Search for the cell housing the specified text and yield its [x, y] center coordinate. 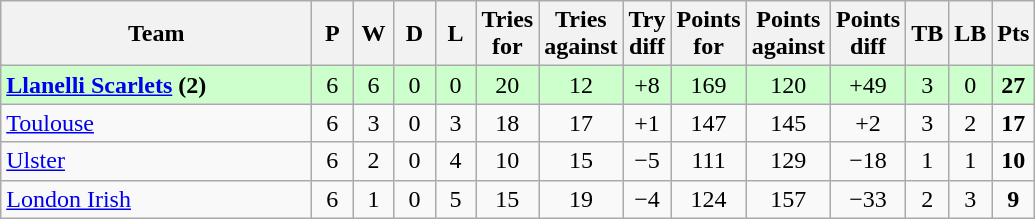
12 [581, 85]
Try diff [647, 34]
Ulster [156, 161]
+8 [647, 85]
TB [928, 34]
27 [1014, 85]
9 [1014, 199]
145 [788, 123]
157 [788, 199]
LB [970, 34]
+49 [868, 85]
−5 [647, 161]
Llanelli Scarlets (2) [156, 85]
L [456, 34]
124 [708, 199]
5 [456, 199]
20 [508, 85]
London Irish [156, 199]
169 [708, 85]
W [374, 34]
+1 [647, 123]
Pts [1014, 34]
Team [156, 34]
Tries against [581, 34]
120 [788, 85]
P [332, 34]
19 [581, 199]
Tries for [508, 34]
Points for [708, 34]
D [414, 34]
Toulouse [156, 123]
Points against [788, 34]
Points diff [868, 34]
4 [456, 161]
111 [708, 161]
147 [708, 123]
−33 [868, 199]
18 [508, 123]
+2 [868, 123]
−4 [647, 199]
129 [788, 161]
−18 [868, 161]
